Output the (X, Y) coordinate of the center of the cell containing the given text.  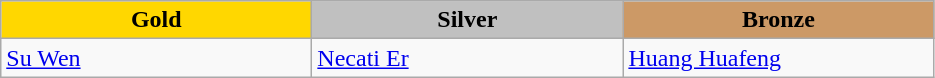
Bronze (778, 20)
Huang Huafeng (778, 58)
Silver (468, 20)
Necati Er (468, 58)
Gold (156, 20)
Su Wen (156, 58)
